Search for the cell housing the specified text and yield its [x, y] center coordinate. 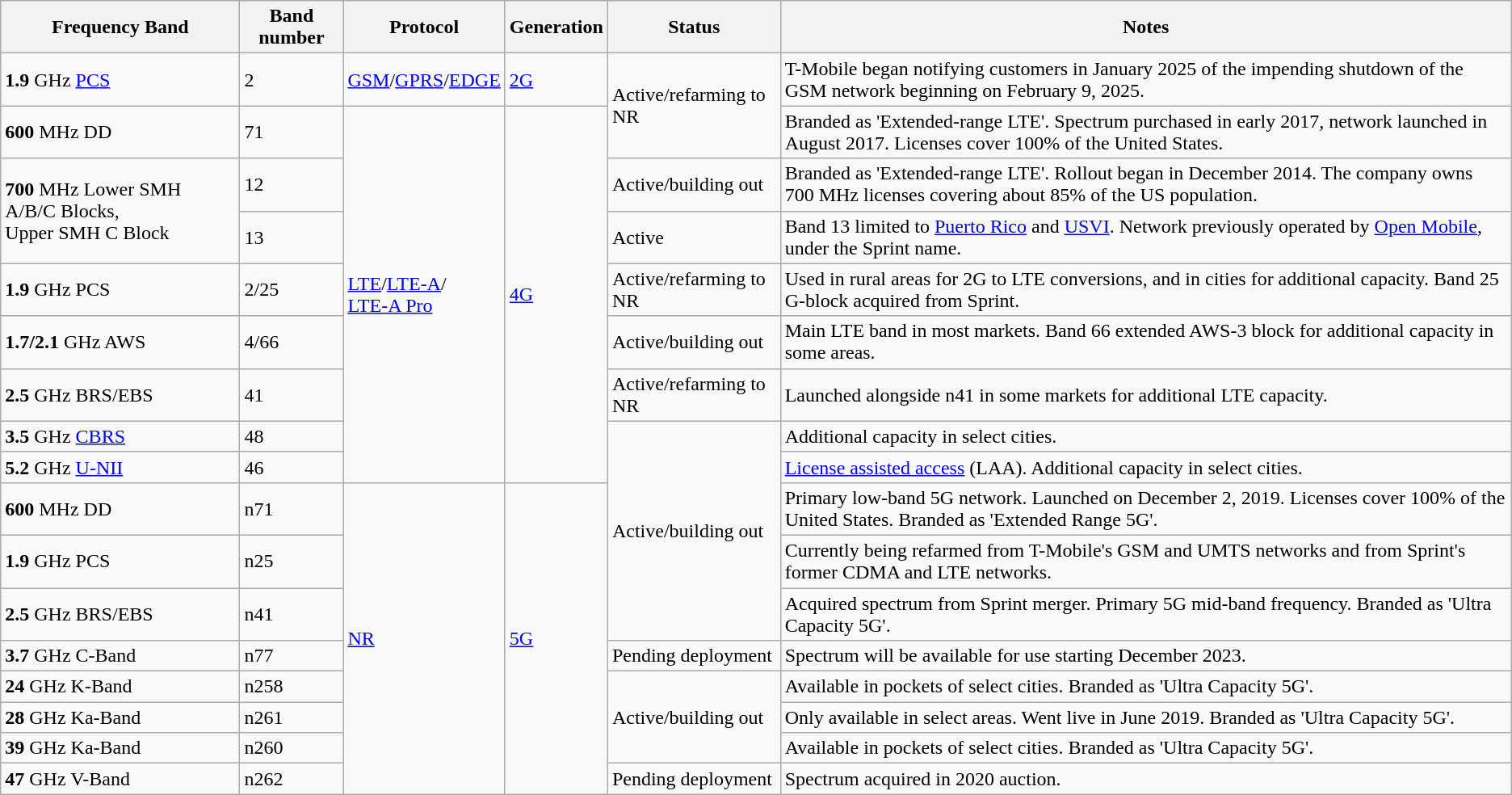
700 MHz Lower SMH A/B/C Blocks, Upper SMH C Block [120, 211]
Main LTE band in most markets. Band 66 extended AWS-3 block for additional capacity in some areas. [1145, 343]
LTE/LTE-A/LTE-A Pro [424, 294]
1.7/2.1 GHz AWS [120, 343]
47 GHz V-Band [120, 779]
2/25 [292, 289]
39 GHz Ka-Band [120, 748]
Spectrum acquired in 2020 auction. [1145, 779]
13 [292, 238]
NR [424, 638]
3.7 GHz C-Band [120, 656]
5.2 GHz U-NII [120, 467]
Generation [556, 27]
46 [292, 467]
n25 [292, 561]
n77 [292, 656]
3.5 GHz CBRS [120, 436]
24 GHz K-Band [120, 687]
Currently being refarmed from T-Mobile's GSM and UMTS networks and from Sprint's former CDMA and LTE networks. [1145, 561]
n71 [292, 509]
Acquired spectrum from Sprint merger. Primary 5G mid-band frequency. Branded as 'Ultra Capacity 5G'. [1145, 614]
Primary low-band 5G network. Launched on December 2, 2019. Licenses cover 100% of the United States. Branded as 'Extended Range 5G'. [1145, 509]
Frequency Band [120, 27]
n41 [292, 614]
4G [556, 294]
Launched alongside n41 in some markets for additional LTE capacity. [1145, 394]
n260 [292, 748]
Only available in select areas. Went live in June 2019. Branded as 'Ultra Capacity 5G'. [1145, 717]
2G [556, 79]
28 GHz Ka-Band [120, 717]
2 [292, 79]
T-Mobile began notifying customers in January 2025 of the impending shutdown of the GSM network beginning on February 9, 2025. [1145, 79]
GSM/GPRS/EDGE [424, 79]
n261 [292, 717]
License assisted access (LAA). Additional capacity in select cities. [1145, 467]
Status [694, 27]
Band 13 limited to Puerto Rico and USVI. Network previously operated by Open Mobile, under the Sprint name. [1145, 238]
Protocol [424, 27]
Notes [1145, 27]
Used in rural areas for 2G to LTE conversions, and in cities for additional capacity. Band 25 G-block acquired from Sprint. [1145, 289]
Additional capacity in select cities. [1145, 436]
12 [292, 184]
Branded as 'Extended-range LTE'. Rollout began in December 2014. The company owns 700 MHz licenses covering about 85% of the US population. [1145, 184]
n258 [292, 687]
Branded as 'Extended-range LTE'. Spectrum purchased in early 2017, network launched in August 2017. Licenses cover 100% of the United States. [1145, 132]
Band number [292, 27]
5G [556, 638]
Active [694, 238]
4/66 [292, 343]
41 [292, 394]
Spectrum will be available for use starting December 2023. [1145, 656]
71 [292, 132]
48 [292, 436]
n262 [292, 779]
